Determine the [X, Y] coordinate at the center of the cell enclosing the given text.  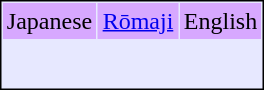
Japanese [49, 21]
English [220, 21]
Rōmaji [138, 21]
